Extract the [X, Y] coordinate from the center of the cell holding the provided text.  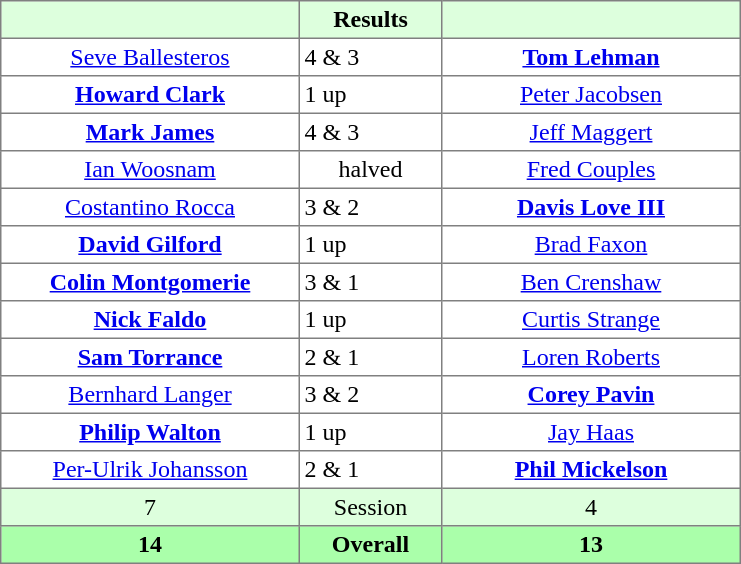
4 [591, 507]
Philip Walton [150, 432]
Results [370, 20]
14 [150, 545]
Sam Torrance [150, 357]
halved [370, 170]
Peter Jacobsen [591, 95]
Davis Love III [591, 207]
David Gilford [150, 245]
Ben Crenshaw [591, 282]
Phil Mickelson [591, 470]
Per-Ulrik Johansson [150, 470]
Howard Clark [150, 95]
Jay Haas [591, 432]
3 & 1 [370, 282]
Ian Woosnam [150, 170]
Bernhard Langer [150, 395]
Nick Faldo [150, 320]
Jeff Maggert [591, 132]
Overall [370, 545]
Loren Roberts [591, 357]
Corey Pavin [591, 395]
Session [370, 507]
Brad Faxon [591, 245]
Seve Ballesteros [150, 57]
Colin Montgomerie [150, 282]
Curtis Strange [591, 320]
Fred Couples [591, 170]
13 [591, 545]
Tom Lehman [591, 57]
Costantino Rocca [150, 207]
7 [150, 507]
Mark James [150, 132]
